Extract the [x, y] coordinate from the center of the cell holding the provided text.  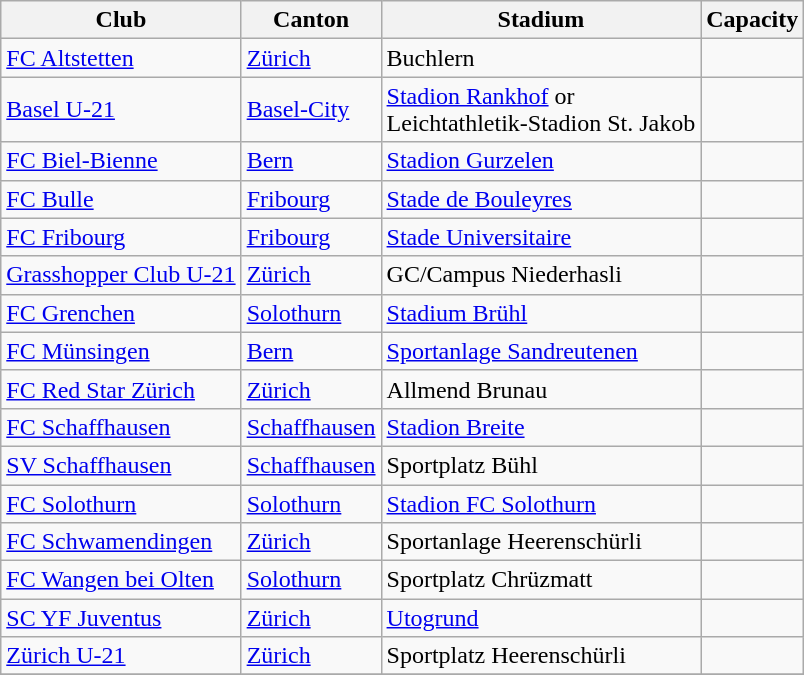
FC Bulle [121, 199]
Sportplatz Heerenschürli [541, 656]
Capacity [752, 20]
SV Schaffhausen [121, 465]
Club [121, 20]
Zürich U-21 [121, 656]
Grasshopper Club U-21 [121, 275]
Sportanlage Sandreutenen [541, 351]
SC YF Juventus [121, 618]
FC Wangen bei Olten [121, 580]
Utogrund [541, 618]
Stadion Breite [541, 427]
FC Biel-Bienne [121, 161]
FC Münsingen [121, 351]
Allmend Brunau [541, 389]
FC Schwamendingen [121, 542]
Stadion Rankhof orLeichtathletik-Stadion St. Jakob [541, 110]
FC Grenchen [121, 313]
FC Altstetten [121, 58]
Buchlern [541, 58]
Stade Universitaire [541, 237]
Stade de Bouleyres [541, 199]
Basel-City [311, 110]
Sportplatz Bühl [541, 465]
FC Fribourg [121, 237]
Canton [311, 20]
Stadium [541, 20]
Basel U-21 [121, 110]
FC Schaffhausen [121, 427]
GC/Campus Niederhasli [541, 275]
Stadion FC Solothurn [541, 503]
Stadium Brühl [541, 313]
Sportplatz Chrüzmatt [541, 580]
FC Red Star Zürich [121, 389]
FC Solothurn [121, 503]
Sportanlage Heerenschürli [541, 542]
Stadion Gurzelen [541, 161]
